Capture the cell that displays the provided text and extract its [X, Y] central coordinate. 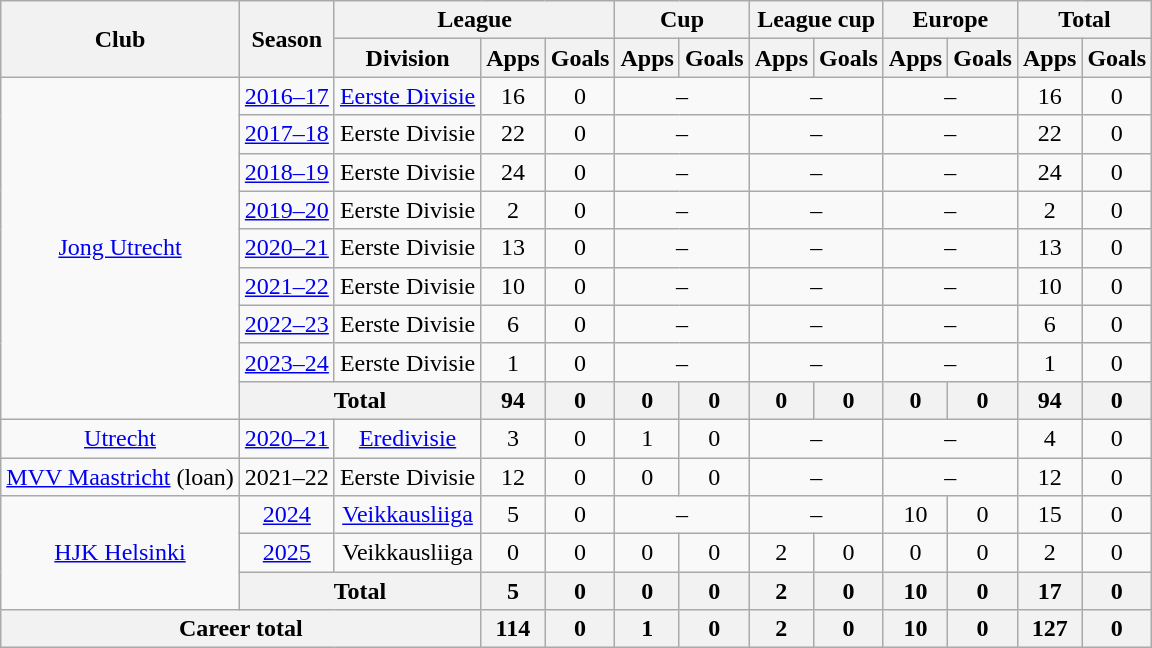
2022–23 [286, 324]
Europe [950, 20]
League [474, 20]
League cup [816, 20]
Eredivisie [407, 438]
17 [1049, 591]
2023–24 [286, 362]
4 [1049, 438]
2018–19 [286, 172]
2019–20 [286, 210]
MVV Maastricht (loan) [120, 477]
127 [1049, 629]
Club [120, 39]
114 [513, 629]
Division [407, 58]
Utrecht [120, 438]
Cup [682, 20]
2017–18 [286, 134]
2016–17 [286, 96]
Jong Utrecht [120, 248]
Career total [241, 629]
3 [513, 438]
HJK Helsinki [120, 553]
15 [1049, 515]
2025 [286, 553]
Season [286, 39]
2024 [286, 515]
